Detect which cell encompasses the target text, then output its (x, y) center coordinate. 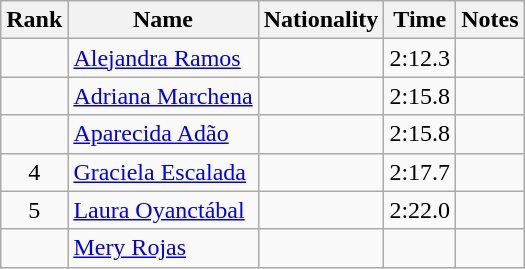
Aparecida Adão (163, 134)
Nationality (321, 20)
2:12.3 (420, 58)
Adriana Marchena (163, 96)
Mery Rojas (163, 248)
Graciela Escalada (163, 172)
4 (34, 172)
Laura Oyanctábal (163, 210)
Alejandra Ramos (163, 58)
5 (34, 210)
Rank (34, 20)
2:22.0 (420, 210)
2:17.7 (420, 172)
Time (420, 20)
Name (163, 20)
Notes (490, 20)
